Capture the cell that displays the provided text and extract its (X, Y) central coordinate. 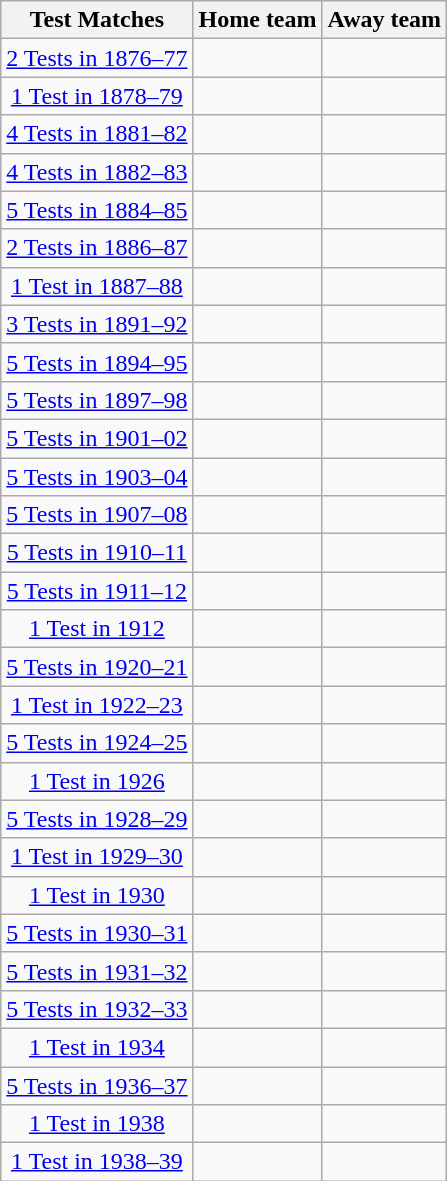
1 Test in 1926 (97, 781)
5 Tests in 1931–32 (97, 971)
5 Tests in 1894–95 (97, 362)
1 Test in 1938–39 (97, 1162)
4 Tests in 1882–83 (97, 172)
5 Tests in 1928–29 (97, 819)
5 Tests in 1930–31 (97, 933)
5 Tests in 1920–21 (97, 667)
5 Tests in 1907–08 (97, 515)
5 Tests in 1924–25 (97, 743)
1 Test in 1912 (97, 629)
1 Test in 1930 (97, 895)
1 Test in 1929–30 (97, 857)
2 Tests in 1886–87 (97, 248)
Home team (258, 20)
Test Matches (97, 20)
2 Tests in 1876–77 (97, 58)
1 Test in 1887–88 (97, 286)
5 Tests in 1884–85 (97, 210)
5 Tests in 1897–98 (97, 400)
Away team (384, 20)
5 Tests in 1901–02 (97, 438)
5 Tests in 1932–33 (97, 1009)
3 Tests in 1891–92 (97, 324)
4 Tests in 1881–82 (97, 134)
1 Test in 1934 (97, 1047)
5 Tests in 1910–11 (97, 553)
5 Tests in 1903–04 (97, 477)
1 Test in 1938 (97, 1124)
5 Tests in 1936–37 (97, 1085)
1 Test in 1922–23 (97, 705)
5 Tests in 1911–12 (97, 591)
1 Test in 1878–79 (97, 96)
